Identify which cell holds the provided text, then report its [X, Y] central coordinate. 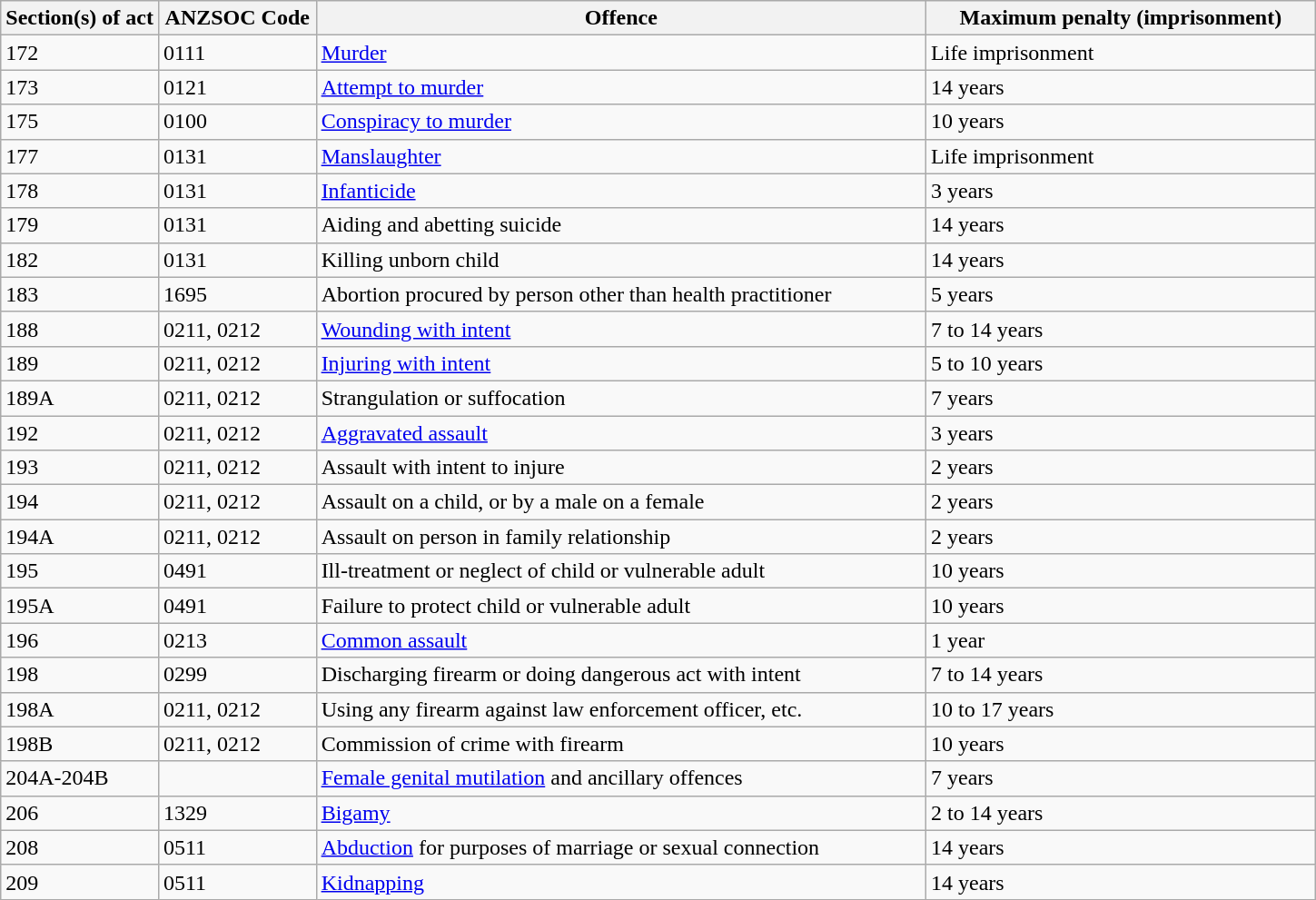
Discharging firearm or doing dangerous act with intent [621, 675]
Killing unborn child [621, 260]
196 [80, 640]
Infanticide [621, 191]
Assault on a child, or by a male on a female [621, 502]
Aggravated assault [621, 433]
Assault on person in family relationship [621, 537]
198B [80, 744]
1329 [237, 813]
208 [80, 847]
192 [80, 433]
Wounding with intent [621, 329]
Section(s) of act [80, 18]
Common assault [621, 640]
175 [80, 122]
Abduction for purposes of marriage or sexual connection [621, 847]
5 to 10 years [1121, 363]
1 year [1121, 640]
189A [80, 398]
177 [80, 156]
173 [80, 87]
178 [80, 191]
179 [80, 225]
198 [80, 675]
Abortion procured by person other than health practitioner [621, 294]
Assault with intent to injure [621, 468]
194 [80, 502]
209 [80, 882]
172 [80, 53]
182 [80, 260]
Kidnapping [621, 882]
Using any firearm against law enforcement officer, etc. [621, 709]
0299 [237, 675]
Strangulation or suffocation [621, 398]
Offence [621, 18]
ANZSOC Code [237, 18]
204A-204B [80, 778]
0213 [237, 640]
Ill-treatment or neglect of child or vulnerable adult [621, 571]
2 to 14 years [1121, 813]
Maximum penalty (imprisonment) [1121, 18]
Conspiracy to murder [621, 122]
Female genital mutilation and ancillary offences [621, 778]
188 [80, 329]
Failure to protect child or vulnerable adult [621, 606]
Attempt to murder [621, 87]
195 [80, 571]
183 [80, 294]
Commission of crime with firearm [621, 744]
1695 [237, 294]
0121 [237, 87]
5 years [1121, 294]
206 [80, 813]
Injuring with intent [621, 363]
Manslaughter [621, 156]
0100 [237, 122]
189 [80, 363]
10 to 17 years [1121, 709]
Bigamy [621, 813]
0111 [237, 53]
Murder [621, 53]
194A [80, 537]
198A [80, 709]
195A [80, 606]
193 [80, 468]
Aiding and abetting suicide [621, 225]
